Return the (x, y) coordinate for the center point of the cell that contains the specified text.  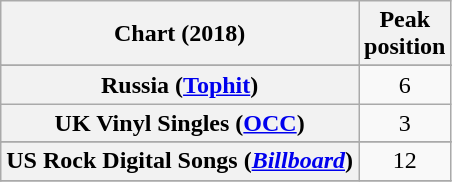
Peakposition (405, 34)
Chart (2018) (180, 34)
US Rock Digital Songs (Billboard) (180, 161)
Russia (Tophit) (180, 85)
12 (405, 161)
3 (405, 123)
6 (405, 85)
UK Vinyl Singles (OCC) (180, 123)
